Return the [x, y] coordinate for the center point of the cell that contains the specified text.  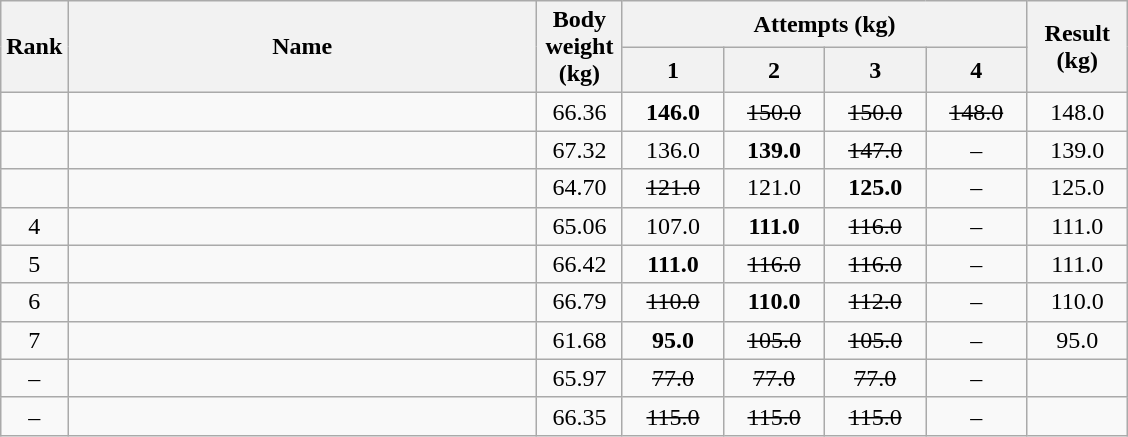
7 [34, 340]
107.0 [672, 226]
Result (kg) [1078, 47]
66.79 [579, 302]
Body weight (kg) [579, 47]
1 [672, 70]
65.97 [579, 378]
Rank [34, 47]
112.0 [876, 302]
66.35 [579, 416]
65.06 [579, 226]
2 [774, 70]
136.0 [672, 150]
64.70 [579, 188]
61.68 [579, 340]
67.32 [579, 150]
Name [302, 47]
146.0 [672, 112]
3 [876, 70]
6 [34, 302]
147.0 [876, 150]
66.36 [579, 112]
5 [34, 264]
66.42 [579, 264]
Attempts (kg) [824, 24]
